Return the [x, y] coordinate for the center point of the cell that contains the specified text.  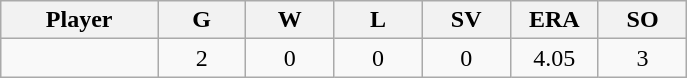
4.05 [554, 58]
G [202, 20]
SO [642, 20]
L [378, 20]
W [290, 20]
3 [642, 58]
Player [80, 20]
ERA [554, 20]
SV [466, 20]
2 [202, 58]
